From the cell containing the given text, extract its center point as [x, y] coordinate. 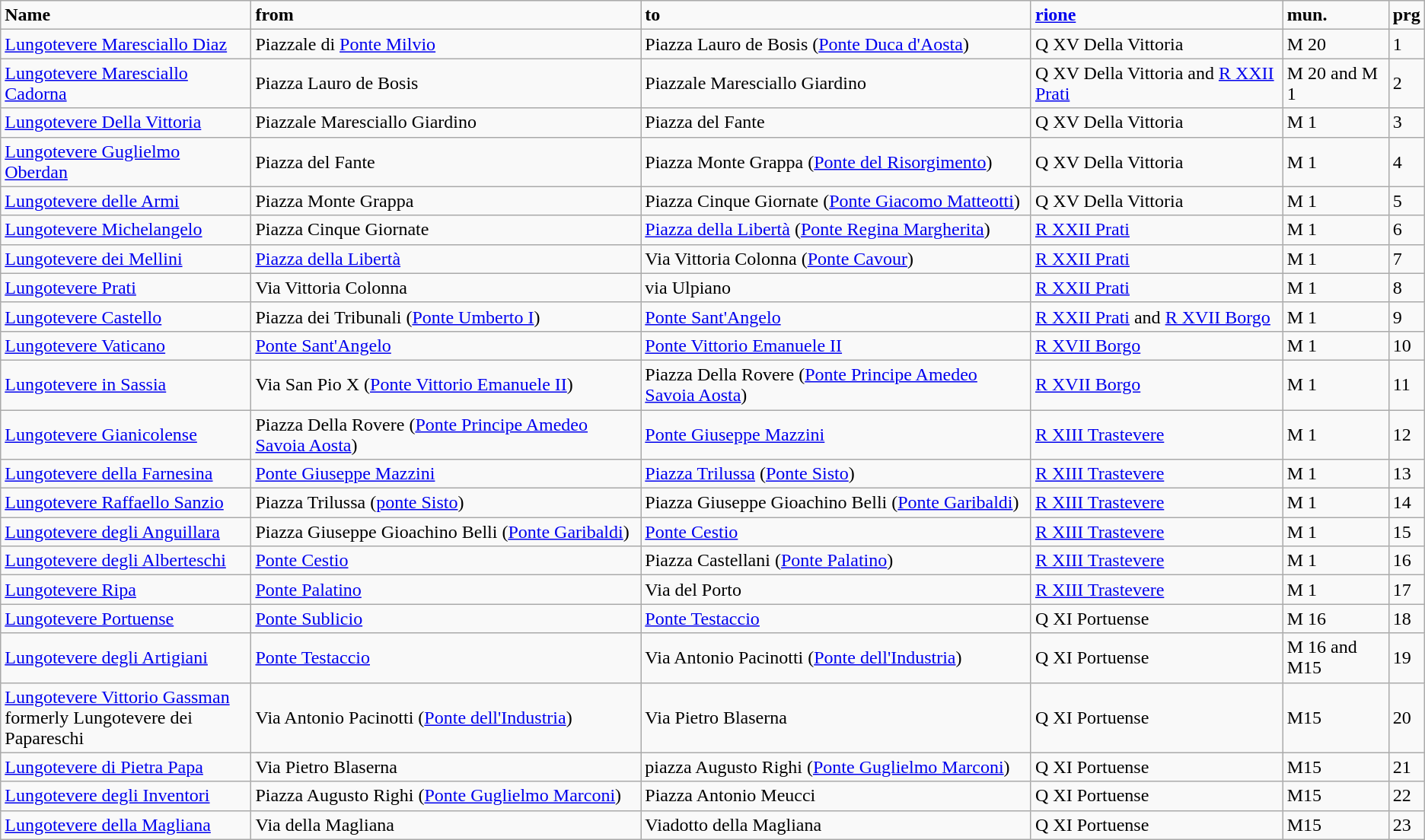
16 [1407, 561]
Via Vittoria Colonna (Ponte Cavour) [836, 259]
Via del Porto [836, 590]
Via San Pio X (Ponte Vittorio Emanuele II) [446, 385]
Name [126, 15]
Piazza Castellani (Ponte Palatino) [836, 561]
Ponte Vittorio Emanuele II [836, 345]
Ponte Palatino [446, 590]
Lungotevere Vittorio Gassmanformerly Lungotevere dei Papareschi [126, 717]
Piazza Lauro de Bosis (Ponte Duca d'Aosta) [836, 44]
Lungotevere Castello [126, 317]
Lungotevere degli Anguillara [126, 532]
7 [1407, 259]
Piazza Cinque Giornate (Ponte Giacomo Matteotti) [836, 201]
Lungotevere Ripa [126, 590]
Lungotevere in Sassia [126, 385]
Lungotevere della Magliana [126, 825]
M 20 and M 1 [1335, 84]
Lungotevere degli Inventori [126, 796]
Piazza della Libertà [446, 259]
17 [1407, 590]
Lungotevere Maresciallo Cadorna [126, 84]
23 [1407, 825]
Piazza dei Tribunali (Ponte Umberto I) [446, 317]
rione [1157, 15]
Piazza Trilussa (ponte Sisto) [446, 503]
19 [1407, 657]
Lungotevere di Pietra Papa [126, 767]
15 [1407, 532]
14 [1407, 503]
Lungotevere degli Artigiani [126, 657]
Lungotevere Della Vittoria [126, 123]
10 [1407, 345]
18 [1407, 619]
5 [1407, 201]
Piazza Monte Grappa (Ponte del Risorgimento) [836, 161]
Lungotevere Maresciallo Diaz [126, 44]
22 [1407, 796]
Piazza Monte Grappa [446, 201]
Piazzale di Ponte Milvio [446, 44]
M 16 [1335, 619]
Lungotevere della Farnesina [126, 474]
4 [1407, 161]
Lungotevere Guglielmo Oberdan [126, 161]
Q XV Della Vittoria and R XXII Prati [1157, 84]
Lungotevere delle Armi [126, 201]
Via Vittoria Colonna [446, 288]
Piazza Cinque Giornate [446, 230]
2 [1407, 84]
M 20 [1335, 44]
Lungotevere dei Mellini [126, 259]
Lungotevere Raffaello Sanzio [126, 503]
3 [1407, 123]
Lungotevere Prati [126, 288]
Lungotevere Portuense [126, 619]
1 [1407, 44]
Piazza Lauro de Bosis [446, 84]
Piazza Antonio Meucci [836, 796]
20 [1407, 717]
Lungotevere Gianicolense [126, 434]
mun. [1335, 15]
11 [1407, 385]
Lungotevere degli Alberteschi [126, 561]
9 [1407, 317]
Via della Magliana [446, 825]
piazza Augusto Righi (Ponte Guglielmo Marconi) [836, 767]
prg [1407, 15]
Piazza Augusto Righi (Ponte Guglielmo Marconi) [446, 796]
21 [1407, 767]
6 [1407, 230]
8 [1407, 288]
Ponte Sublicio [446, 619]
Lungotevere Vaticano [126, 345]
Piazza della Libertà (Ponte Regina Margherita) [836, 230]
Piazza Trilussa (Ponte Sisto) [836, 474]
to [836, 15]
R XXII Prati and R XVII Borgo [1157, 317]
via Ulpiano [836, 288]
Viadotto della Magliana [836, 825]
Lungotevere Michelangelo [126, 230]
from [446, 15]
12 [1407, 434]
13 [1407, 474]
M 16 and M15 [1335, 657]
